For the text-containing cell, return its midpoint in (X, Y) coordinate format. 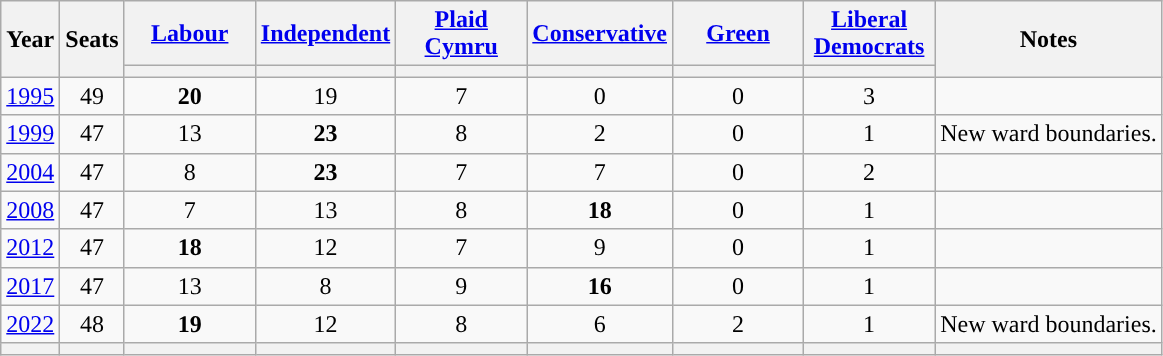
49 (92, 96)
6 (600, 324)
2022 (30, 324)
20 (190, 96)
1995 (30, 96)
48 (92, 324)
Year (30, 39)
2012 (30, 248)
Independent (325, 34)
Labour (190, 34)
2008 (30, 210)
Green (738, 34)
Conservative (600, 34)
16 (600, 286)
Liberal Democrats (870, 34)
Seats (92, 39)
Notes (1049, 39)
3 (870, 96)
2017 (30, 286)
Plaid Cymru (462, 34)
2004 (30, 172)
1999 (30, 134)
